Pinpoint the cell where the given text exists, returning its (X, Y) midpoint coordinate. 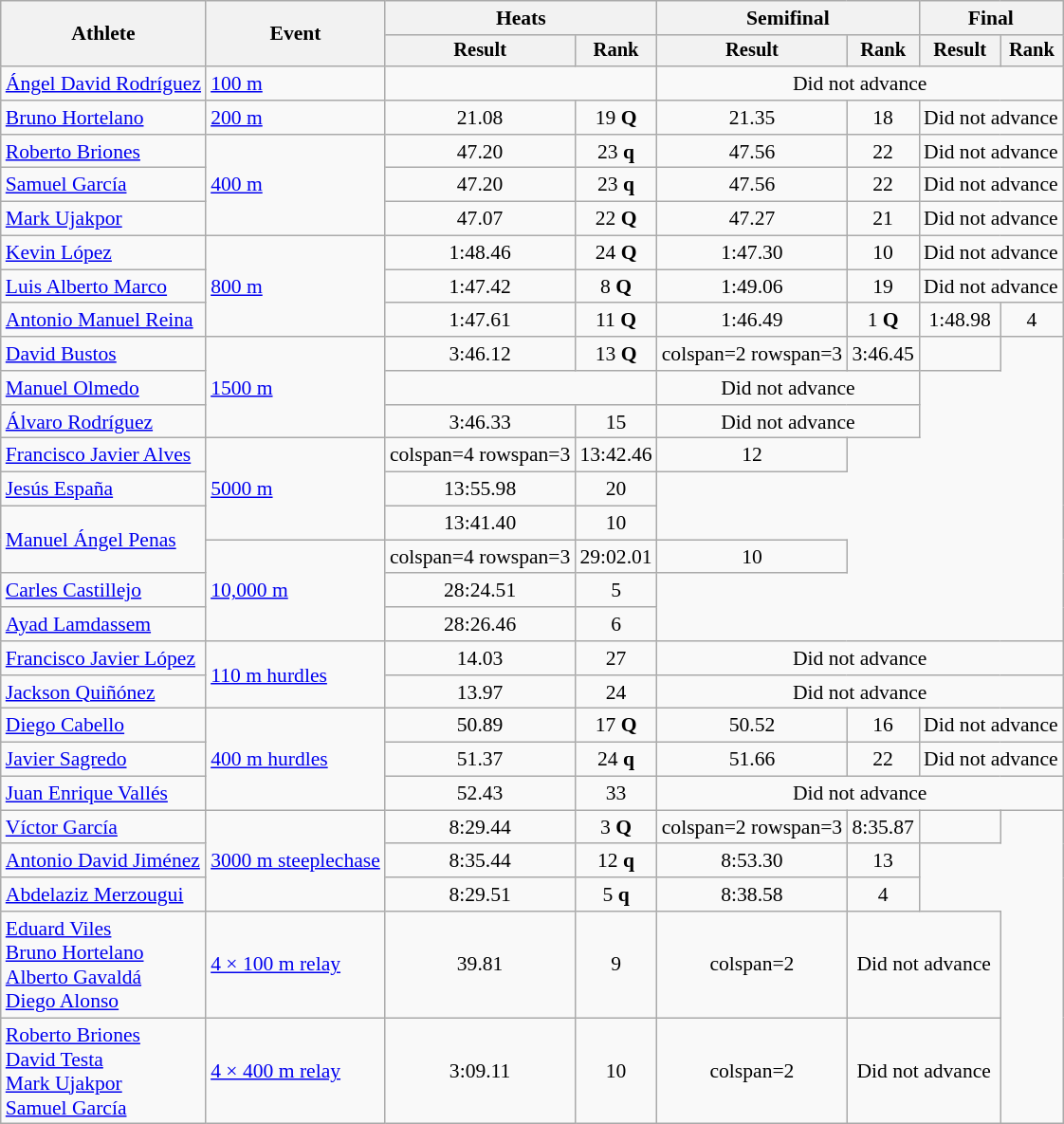
10,000 m (296, 590)
Manuel Olmedo (103, 388)
27 (615, 658)
50.89 (480, 726)
9 (615, 965)
8:38.58 (753, 894)
Manuel Ángel Penas (103, 541)
Samuel García (103, 185)
Abdelaziz Merzougui (103, 894)
19 (883, 286)
Víctor García (103, 827)
24 q (615, 760)
12 (753, 455)
29:02.01 (615, 557)
1500 m (296, 387)
3000 m steeplechase (296, 861)
14.03 (480, 658)
Kevin López (103, 253)
5 (615, 591)
5 q (615, 894)
8:35.44 (480, 861)
200 m (296, 118)
13:42.46 (615, 455)
50.52 (753, 726)
52.43 (480, 794)
800 m (296, 286)
47.27 (753, 219)
Francisco Javier López (103, 658)
Luis Alberto Marco (103, 286)
8:29.51 (480, 894)
Eduard VilesBruno HortelanoAlberto GavaldáDiego Alonso (103, 965)
8:35.87 (883, 827)
Álvaro Rodríguez (103, 422)
Roberto BrionesDavid TestaMark UjakporSamuel García (103, 1071)
1 Q (883, 321)
1:47.42 (480, 286)
David Bustos (103, 354)
Carles Castillejo (103, 591)
Antonio David Jiménez (103, 861)
Roberto Briones (103, 152)
28:26.46 (480, 624)
3:46.33 (480, 422)
Semifinal (788, 18)
Jackson Quiñónez (103, 692)
47.07 (480, 219)
28:24.51 (480, 591)
33 (615, 794)
110 m hurdles (296, 675)
100 m (296, 83)
17 Q (615, 726)
Diego Cabello (103, 726)
Javier Sagredo (103, 760)
13:55.98 (480, 489)
22 Q (615, 219)
12 q (615, 861)
4 × 100 m relay (296, 965)
Final (991, 18)
3:46.12 (480, 354)
Ángel David Rodríguez (103, 83)
Ayad Lamdassem (103, 624)
1:46.49 (753, 321)
24 (615, 692)
Athlete (103, 34)
21.35 (753, 118)
8 Q (615, 286)
13.97 (480, 692)
13 Q (615, 354)
Juan Enrique Vallés (103, 794)
1:47.30 (753, 253)
Event (296, 34)
4 × 400 m relay (296, 1071)
Bruno Hortelano (103, 118)
1:48.46 (480, 253)
3:09.11 (480, 1071)
20 (615, 489)
24 Q (615, 253)
Jesús España (103, 489)
11 Q (615, 321)
6 (615, 624)
39.81 (480, 965)
400 m hurdles (296, 759)
21.08 (480, 118)
Francisco Javier Alves (103, 455)
15 (615, 422)
1:49.06 (753, 286)
Heats (522, 18)
3:46.45 (883, 354)
21 (883, 219)
13 (883, 861)
1:48.98 (960, 321)
51.66 (753, 760)
8:53.30 (753, 861)
18 (883, 118)
8:29.44 (480, 827)
19 Q (615, 118)
13:41.40 (480, 524)
Mark Ujakpor (103, 219)
400 m (296, 186)
51.37 (480, 760)
1:47.61 (480, 321)
3 Q (615, 827)
5000 m (296, 489)
Antonio Manuel Reina (103, 321)
16 (883, 726)
